Return the [X, Y] coordinate for the center point of the cell that contains the specified text.  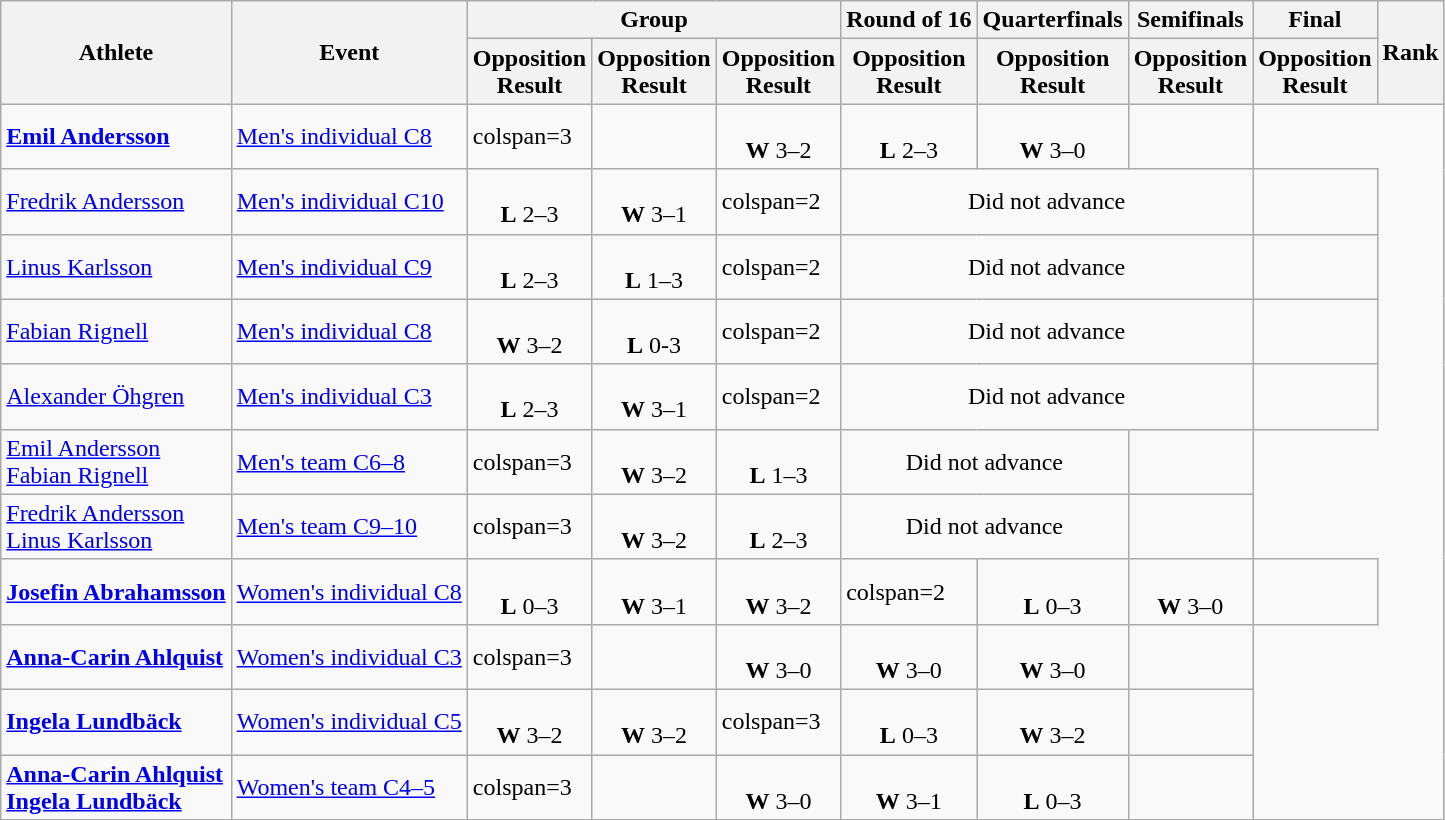
Linus Karlsson [116, 266]
Emil AnderssonFabian Rignell [116, 462]
Group [654, 20]
Final [1315, 20]
Women's individual C3 [349, 656]
Event [349, 52]
Rank [1410, 52]
Emil Andersson [116, 136]
Women's individual C8 [349, 592]
Round of 16 [909, 20]
Josefin Abrahamsson [116, 592]
Fredrik Andersson [116, 202]
Fredrik AnderssonLinus Karlsson [116, 526]
Men's team C6–8 [349, 462]
Ingela Lundbäck [116, 722]
Fabian Rignell [116, 332]
Men's individual C3 [349, 396]
Semifinals [1190, 20]
Athlete [116, 52]
Men's individual C10 [349, 202]
Anna-Carin AhlquistIngela Lundbäck [116, 786]
Alexander Öhgren [116, 396]
Women's individual C5 [349, 722]
Quarterfinals [1052, 20]
Women's team C4–5 [349, 786]
L 0-3 [654, 332]
Men's individual C9 [349, 266]
Men's team C9–10 [349, 526]
Anna-Carin Ahlquist [116, 656]
